Scan for the cell matching the given text and deliver its [x, y] coordinate at center. 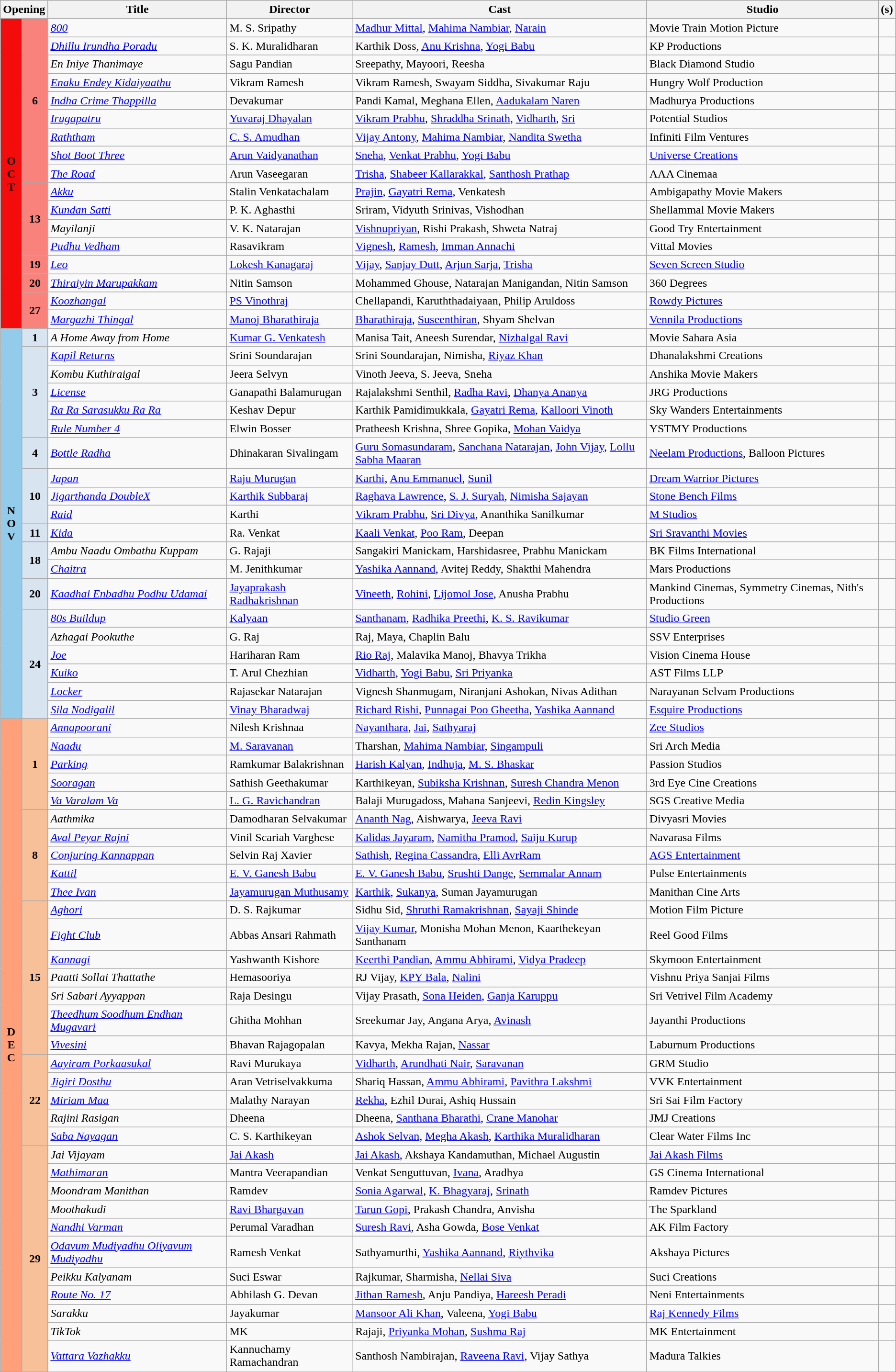
Yashika Aannand, Avitej Reddy, Shakthi Mahendra [500, 569]
Neelam Productions, Balloon Pictures [762, 453]
SSV Enterprises [762, 637]
Aghori [137, 910]
Tarun Gopi, Prakash Chandra, Anvisha [500, 1209]
800 [137, 28]
Rasavikram [290, 247]
Keerthi Pandian, Ammu Abhirami, Vidya Pradeep [500, 959]
Akshaya Pictures [762, 1252]
Sriram, Vidyuth Srinivas, Vishodhan [500, 210]
Bhavan Rajagopalan [290, 1045]
TikTok [137, 1331]
Studio Green [762, 619]
Raththam [137, 137]
Richard Rishi, Punnagai Poo Gheetha, Yashika Aannand [500, 709]
3rd Eye Cine Creations [762, 782]
Sathish, Regina Cassandra, Elli AvrRam [500, 855]
Leo [137, 265]
Venkat Senguttuvan, Ivana, Aradhya [500, 1173]
Hariharan Ram [290, 655]
Mansoor Ali Khan, Valeena, Yogi Babu [500, 1313]
Ghitha Mohhan [290, 1021]
Santhanam, Radhika Preethi, K. S. Ravikumar [500, 619]
Sooragan [137, 782]
Kalidas Jayaram, Namitha Pramod, Saiju Kurup [500, 837]
Suci Creations [762, 1277]
AGS Entertainment [762, 855]
Dhillu Irundha Poradu [137, 46]
Sri Sai Film Factory [762, 1100]
Conjuring Kannappan [137, 855]
Kalyaan [290, 619]
Kannuchamy Ramachandran [290, 1356]
Manoj Bharathiraja [290, 319]
Bottle Radha [137, 453]
Kannagi [137, 959]
Dhinakaran Sivalingam [290, 453]
Vinil Scariah Varghese [290, 837]
Elwin Bosser [290, 428]
Mantra Veerapandian [290, 1173]
Madhurya Productions [762, 101]
Kaadhal Enbadhu Podhu Udamai [137, 594]
Ananth Nag, Aishwarya, Jeeva Ravi [500, 819]
Sila Nodigalil [137, 709]
Black Diamond Studio [762, 64]
Abhilash G. Devan [290, 1295]
Shot Boot Three [137, 155]
Ravi Murukaya [290, 1063]
Locker [137, 691]
Parking [137, 764]
Skymoon Entertainment [762, 959]
Pudhu Vedham [137, 247]
Pulse Entertainments [762, 874]
JMJ Creations [762, 1118]
3 [35, 392]
Ramdev [290, 1191]
Kuiko [137, 673]
Indha Crime Thappilla [137, 101]
Kida [137, 533]
Pandi Kamal, Meghana Ellen, Aadukalam Naren [500, 101]
Raju Murugan [290, 478]
Ra. Venkat [290, 533]
Sidhu Sid, Shruthi Ramakrishnan, Sayaji Shinde [500, 910]
Thee Ivan [137, 892]
G. Rajaji [290, 551]
Sneha, Venkat Prabhu, Yogi Babu [500, 155]
KP Productions [762, 46]
Raid [137, 514]
Passion Studios [762, 764]
Karthi, Anu Emmanuel, Sunil [500, 478]
M. Saravanan [290, 746]
The Sparkland [762, 1209]
Enaku Endey Kidaiyaathu [137, 82]
Ravi Bhargavan [290, 1209]
Kaali Venkat, Poo Ram, Deepan [500, 533]
Karthik Pamidimukkala, Gayatri Rema, Kalloori Vinoth [500, 410]
Jayaprakash Radhakrishnan [290, 594]
Jigiri Dosthu [137, 1081]
Madura Talkies [762, 1356]
Kumar G. Venkatesh [290, 337]
Anshika Movie Makers [762, 374]
BK Films International [762, 551]
Vijay Antony, Mahima Nambiar, Nandita Swetha [500, 137]
Vittal Movies [762, 247]
Jai Akash Films [762, 1154]
Vijay Prasath, Sona Heiden, Ganja Karuppu [500, 996]
Srini Soundarajan, Nimisha, Riyaz Khan [500, 356]
G. Raj [290, 637]
Azhagai Pookuthe [137, 637]
Ambu Naadu Ombathu Kuppam [137, 551]
Jeera Selvyn [290, 374]
Studio [762, 10]
Rajkumar, Sharmisha, Nellai Siva [500, 1277]
Laburnum Productions [762, 1045]
Seven Screen Studio [762, 265]
Karthik, Sukanya, Suman Jayamurugan [500, 892]
Naadu [137, 746]
(s) [887, 10]
Dheena, Santhana Bharathi, Crane Manohar [500, 1118]
Damodharan Selvakumar [290, 819]
Margazhi Thingal [137, 319]
Nilesh Krishnaa [290, 728]
Ashok Selvan, Megha Akash, Karthika Muralidharan [500, 1136]
8 [35, 855]
Ramesh Venkat [290, 1252]
Dhanalakshmi Creations [762, 356]
10 [35, 496]
Devakumar [290, 101]
Sonia Agarwal, K. Bhagyaraj, Srinath [500, 1191]
24 [35, 664]
E. V. Ganesh Babu [290, 874]
Jai Akash, Akshaya Kandamuthan, Michael Augustin [500, 1154]
Guru Somasundaram, Sanchana Natarajan, John Vijay, Lollu Sabha Maaran [500, 453]
MK [290, 1331]
D. S. Rajkumar [290, 910]
Perumal Varadhan [290, 1227]
Chaitra [137, 569]
Odavum Mudiyadhu Oliyavum Mudiyadhu [137, 1252]
Thiraiyin Marupakkam [137, 283]
Keshav Depur [290, 410]
Santhosh Nambirajan, Raveena Ravi, Vijay Sathya [500, 1356]
M Studios [762, 514]
Kapil Returns [137, 356]
Moondram Manithan [137, 1191]
S. K. Muralidharan [290, 46]
GS Cinema International [762, 1173]
Clear Water Films Inc [762, 1136]
Movie Sahara Asia [762, 337]
Shariq Hassan, Ammu Abhirami, Pavithra Lakshmi [500, 1081]
Stone Bench Films [762, 496]
Trisha, Shabeer Kallarakkal, Santhosh Prathap [500, 173]
Yuvaraj Dhayalan [290, 119]
Ra Ra Sarasukku Ra Ra [137, 410]
Dheena [290, 1118]
Mathimaran [137, 1173]
Peikku Kalyanam [137, 1277]
Karthikeyan, Subiksha Krishnan, Suresh Chandra Menon [500, 782]
M. S. Sripathy [290, 28]
Hemasooriya [290, 978]
Universe Creations [762, 155]
Sreepathy, Mayoori, Reesha [500, 64]
Arun Vaseegaran [290, 173]
A Home Away from Home [137, 337]
Akku [137, 191]
Fight Club [137, 934]
Raja Desingu [290, 996]
Vidharth, Yogi Babu, Sri Priyanka [500, 673]
15 [35, 978]
L. G. Ravichandran [290, 800]
Aval Peyar Rajni [137, 837]
T. Arul Chezhian [290, 673]
V. K. Natarajan [290, 228]
Vidharth, Arundhati Nair, Saravanan [500, 1063]
Vikram Prabhu, Shraddha Srinath, Vidharth, Sri [500, 119]
JRG Productions [762, 392]
Moothakudi [137, 1209]
Vision Cinema House [762, 655]
Kombu Kuthiraigal [137, 374]
YSTMY Productions [762, 428]
Sky Wanders Entertainments [762, 410]
Chellapandi, Karuththadaiyaan, Philip Aruldoss [500, 301]
Yashwanth Kishore [290, 959]
Karthik Subbaraj [290, 496]
OCT [11, 173]
22 [35, 1100]
Esquire Productions [762, 709]
Shellammal Movie Makers [762, 210]
Vikram Prabhu, Sri Divya, Ananthika Sanilkumar [500, 514]
6 [35, 101]
Karthi [290, 514]
Mayilanji [137, 228]
Zee Studios [762, 728]
Aayiram Porkaasukal [137, 1063]
Raj Kennedy Films [762, 1313]
Mankind Cinemas, Symmetry Cinemas, Nith's Productions [762, 594]
Potential Studios [762, 119]
C. S. Karthikeyan [290, 1136]
Bharathiraja, Suseenthiran, Shyam Shelvan [500, 319]
Malathy Narayan [290, 1100]
Vijay Kumar, Monisha Mohan Menon, Kaarthekeyan Santhanam [500, 934]
Balaji Murugadoss, Mahana Sanjeevi, Redin Kingsley [500, 800]
Vignesh Shanmugam, Niranjani Ashokan, Nivas Adithan [500, 691]
Aathmika [137, 819]
Vignesh, Ramesh, Imman Annachi [500, 247]
Neni Entertainments [762, 1295]
Rule Number 4 [137, 428]
Divyasri Movies [762, 819]
Raj, Maya, Chaplin Balu [500, 637]
Kundan Satti [137, 210]
Cast [500, 10]
MK Entertainment [762, 1331]
Vikram Ramesh, Swayam Siddha, Sivakumar Raju [500, 82]
AST Films LLP [762, 673]
License [137, 392]
M. Jenithkumar [290, 569]
Mars Productions [762, 569]
Jai Akash [290, 1154]
Raghava Lawrence, S. J. Suryah, Nimisha Sajayan [500, 496]
Manithan Cine Arts [762, 892]
Opening [24, 10]
Rajasekar Natarajan [290, 691]
Navarasa Films [762, 837]
Rowdy Pictures [762, 301]
Jigarthanda DoubleX [137, 496]
Rio Raj, Malavika Manoj, Bhavya Trikha [500, 655]
Vineeth, Rohini, Lijomol Jose, Anusha Prabhu [500, 594]
Saba Nayagan [137, 1136]
Sarakku [137, 1313]
80s Buildup [137, 619]
Sathyamurthi, Yashika Aannand, Riythvika [500, 1252]
Reel Good Films [762, 934]
Vishnupriyan, Rishi Prakash, Shweta Natraj [500, 228]
RJ Vijay, KPY Bala, Nalini [500, 978]
NOV [11, 524]
Narayanan Selvam Productions [762, 691]
Mohammed Ghouse, Natarajan Manigandan, Nitin Samson [500, 283]
Sri Sravanthi Movies [762, 533]
Tharshan, Mahima Nambiar, Singampuli [500, 746]
Abbas Ansari Rahmath [290, 934]
P. K. Aghasthi [290, 210]
Madhur Mittal, Mahima Nambiar, Narain [500, 28]
Good Try Entertainment [762, 228]
The Road [137, 173]
Sangakiri Manickam, Harshidasree, Prabhu Manickam [500, 551]
29 [35, 1258]
Sreekumar Jay, Angana Arya, Avinash [500, 1021]
Suci Eswar [290, 1277]
Pratheesh Krishna, Shree Gopika, Mohan Vaidya [500, 428]
Irugapatru [137, 119]
Rajini Rasigan [137, 1118]
Joe [137, 655]
Director [290, 10]
Ramkumar Balakrishnan [290, 764]
Manisa Tait, Aneesh Surendar, Nizhalgal Ravi [500, 337]
Va Varalam Va [137, 800]
Rekha, Ezhil Durai, Ashiq Hussain [500, 1100]
Ramdev Pictures [762, 1191]
Vijay, Sanjay Dutt, Arjun Sarja, Trisha [500, 265]
Japan [137, 478]
Annapoorani [137, 728]
AAA Cinemaa [762, 173]
Ambigapathy Movie Makers [762, 191]
Nitin Samson [290, 283]
Vattara Vazhakku [137, 1356]
Arun Vaidyanathan [290, 155]
Sathish Geethakumar [290, 782]
PS Vinothraj [290, 301]
Sagu Pandian [290, 64]
13 [35, 219]
DEC [11, 1045]
Nandhi Varman [137, 1227]
Sri Vetrivel Film Academy [762, 996]
Vivesini [137, 1045]
Selvin Raj Xavier [290, 855]
Dream Warrior Pictures [762, 478]
Movie Train Motion Picture [762, 28]
Prajin, Gayatri Rema, Venkatesh [500, 191]
Koozhangal [137, 301]
Jithan Ramesh, Anju Pandiya, Hareesh Peradi [500, 1295]
Rajaji, Priyanka Mohan, Sushma Raj [500, 1331]
Paatti Sollai Thattathe [137, 978]
Harish Kalyan, Indhuja, M. S. Bhaskar [500, 764]
Rajalakshmi Senthil, Radha Ravi, Dhanya Ananya [500, 392]
Nayanthara, Jai, Sathyaraj [500, 728]
4 [35, 453]
27 [35, 310]
Kavya, Mekha Rajan, Nassar [500, 1045]
Lokesh Kanagaraj [290, 265]
Miriam Maa [137, 1100]
Motion Film Picture [762, 910]
Vikram Ramesh [290, 82]
Vinoth Jeeva, S. Jeeva, Sneha [500, 374]
Stalin Venkatachalam [290, 191]
11 [35, 533]
18 [35, 560]
Vennila Productions [762, 319]
19 [35, 265]
VVK Entertainment [762, 1081]
Jai Vijayam [137, 1154]
Sri Sabari Ayyappan [137, 996]
Aran Vetriselvakkuma [290, 1081]
Hungry Wolf Production [762, 82]
Jayanthi Productions [762, 1021]
SGS Creative Media [762, 800]
Title [137, 10]
Kattil [137, 874]
Ganapathi Balamurugan [290, 392]
Vishnu Priya Sanjai Films [762, 978]
Suresh Ravi, Asha Gowda, Bose Venkat [500, 1227]
E. V. Ganesh Babu, Srushti Dange, Semmalar Annam [500, 874]
Infiniti Film Ventures [762, 137]
Route No. 17 [137, 1295]
AK Film Factory [762, 1227]
Jayamurugan Muthusamy [290, 892]
Jayakumar [290, 1313]
GRM Studio [762, 1063]
Srini Soundarajan [290, 356]
Sri Arch Media [762, 746]
C. S. Amudhan [290, 137]
Karthik Doss, Anu Krishna, Yogi Babu [500, 46]
Theedhum Soodhum Endhan Mugavari [137, 1021]
En Iniye Thanimaye [137, 64]
360 Degrees [762, 283]
Vinay Bharadwaj [290, 709]
